Scan for the cell matching the given text and deliver its [X, Y] coordinate at center. 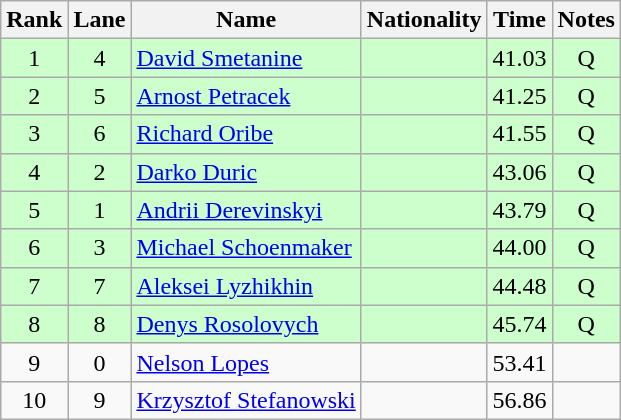
Aleksei Lyzhikhin [246, 286]
Michael Schoenmaker [246, 248]
Nelson Lopes [246, 362]
43.79 [520, 210]
Rank [34, 20]
Lane [100, 20]
Nationality [424, 20]
41.55 [520, 134]
45.74 [520, 324]
53.41 [520, 362]
Name [246, 20]
David Smetanine [246, 58]
41.03 [520, 58]
0 [100, 362]
Arnost Petracek [246, 96]
Darko Duric [246, 172]
44.48 [520, 286]
Denys Rosolovych [246, 324]
Andrii Derevinskyi [246, 210]
Richard Oribe [246, 134]
43.06 [520, 172]
Notes [586, 20]
Time [520, 20]
10 [34, 400]
41.25 [520, 96]
56.86 [520, 400]
Krzysztof Stefanowski [246, 400]
44.00 [520, 248]
